Output the (x, y) coordinate of the center of the cell containing the given text.  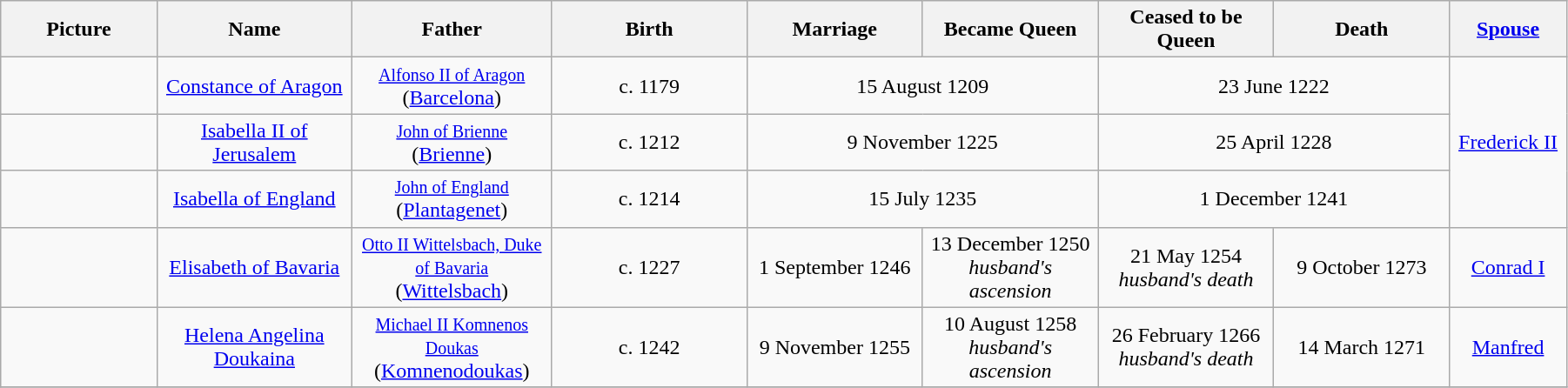
15 August 1209 (922, 85)
Name (254, 30)
c. 1212 (649, 143)
9 October 1273 (1362, 267)
Conrad I (1509, 267)
Picture (78, 30)
c. 1242 (649, 347)
Birth (649, 30)
Alfonso II of Aragon (Barcelona) (452, 85)
Otto II Wittelsbach, Duke of Bavaria (Wittelsbach) (452, 267)
25 April 1228 (1274, 143)
Elisabeth of Bavaria (254, 267)
1 September 1246 (834, 267)
Constance of Aragon (254, 85)
Ceased to be Queen (1186, 30)
Became Queen (1010, 30)
c. 1227 (649, 267)
1 December 1241 (1274, 198)
c. 1214 (649, 198)
23 June 1222 (1274, 85)
Helena Angelina Doukaina (254, 347)
John of Brienne (Brienne) (452, 143)
Isabella of England (254, 198)
15 July 1235 (922, 198)
Marriage (834, 30)
13 December 1250husband's ascension (1010, 267)
Spouse (1509, 30)
9 November 1255 (834, 347)
Manfred (1509, 347)
26 February 1266husband's death (1186, 347)
John of England (Plantagenet) (452, 198)
Father (452, 30)
10 August 1258husband's ascension (1010, 347)
Death (1362, 30)
c. 1179 (649, 85)
Frederick II (1509, 143)
Michael II Komnenos Doukas (Komnenodoukas) (452, 347)
9 November 1225 (922, 143)
14 March 1271 (1362, 347)
21 May 1254husband's death (1186, 267)
Isabella II of Jerusalem (254, 143)
